Output the [X, Y] coordinate of the center of the cell containing the given text.  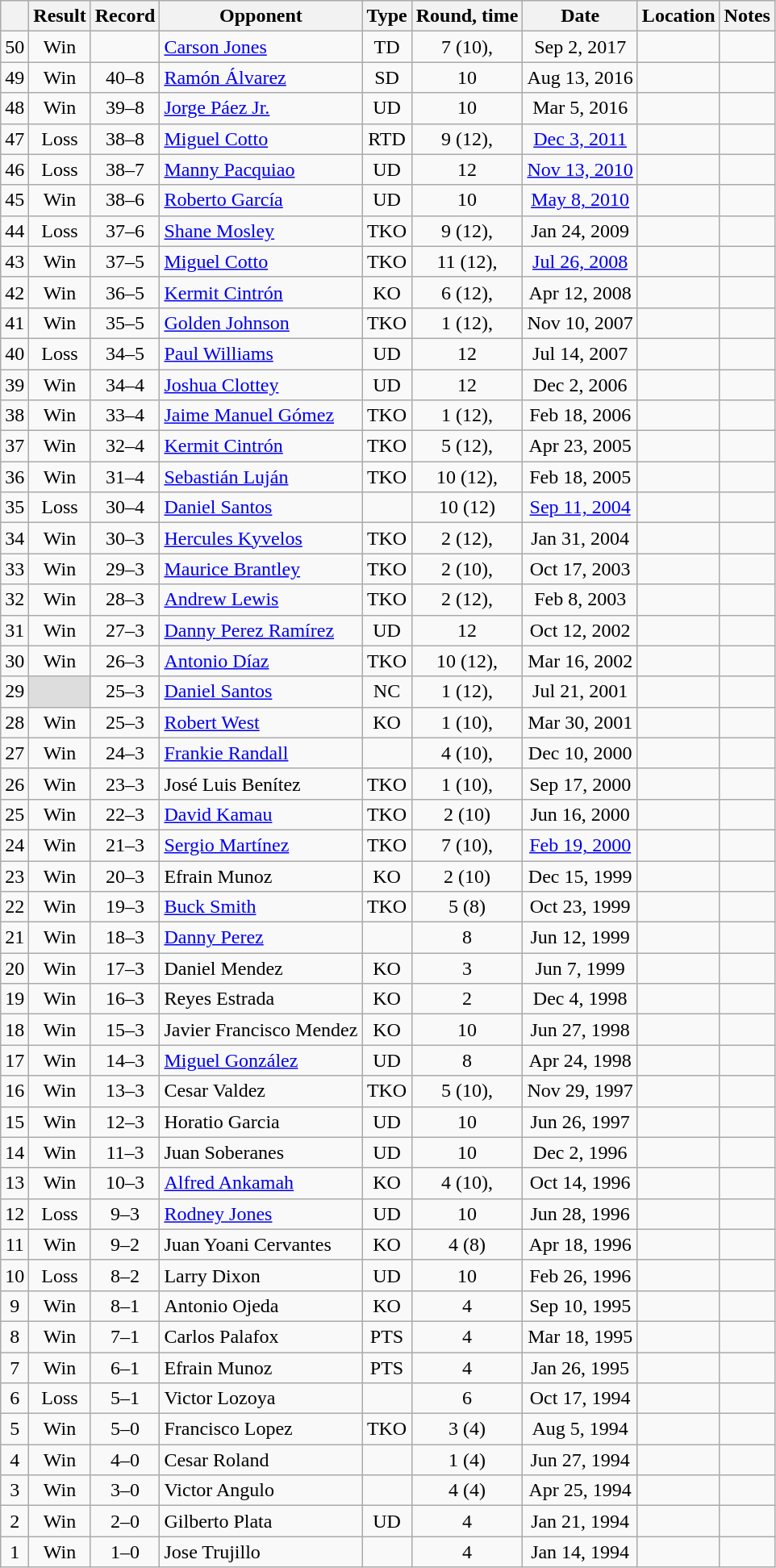
Hercules Kyvelos [261, 538]
36–5 [125, 292]
Robert West [261, 722]
Aug 13, 2016 [580, 77]
39 [15, 385]
34 [15, 538]
31 [15, 630]
Joshua Clottey [261, 385]
Jul 14, 2007 [580, 353]
3–0 [125, 1491]
Victor Angulo [261, 1491]
38–7 [125, 169]
Notes [747, 16]
Dec 15, 1999 [580, 876]
1 [15, 1552]
Daniel Mendez [261, 968]
Oct 23, 1999 [580, 907]
Apr 23, 2005 [580, 446]
Apr 25, 1994 [580, 1491]
Jun 12, 1999 [580, 938]
TD [387, 47]
14–3 [125, 1060]
Sebastián Luján [261, 477]
José Luis Benítez [261, 784]
Jan 14, 1994 [580, 1552]
May 8, 2010 [580, 200]
Dec 3, 2011 [580, 139]
20 [15, 968]
Danny Perez [261, 938]
15 [15, 1122]
13–3 [125, 1091]
39–8 [125, 108]
23 [15, 876]
24 [15, 845]
29–3 [125, 569]
8–2 [125, 1275]
1–0 [125, 1552]
Mar 5, 2016 [580, 108]
33 [15, 569]
Juan Soberanes [261, 1152]
37–5 [125, 261]
Round, time [467, 16]
1 (4) [467, 1460]
35–5 [125, 323]
Carson Jones [261, 47]
28 [15, 722]
Jun 27, 1994 [580, 1460]
RTD [387, 139]
6–1 [125, 1368]
4–0 [125, 1460]
10–3 [125, 1183]
4 (4) [467, 1491]
Jun 7, 1999 [580, 968]
Victor Lozoya [261, 1399]
20–3 [125, 876]
35 [15, 508]
Juan Yoani Cervantes [261, 1244]
Dec 10, 2000 [580, 753]
Larry Dixon [261, 1275]
24–3 [125, 753]
Dec 2, 2006 [580, 385]
Jul 26, 2008 [580, 261]
Jan 26, 1995 [580, 1368]
26–3 [125, 661]
Date [580, 16]
14 [15, 1152]
37 [15, 446]
Ramón Álvarez [261, 77]
Jan 21, 1994 [580, 1521]
48 [15, 108]
2 (10), [467, 569]
Mar 18, 1995 [580, 1336]
Antonio Díaz [261, 661]
Oct 17, 2003 [580, 569]
26 [15, 784]
18–3 [125, 938]
11–3 [125, 1152]
Cesar Roland [261, 1460]
30 [15, 661]
Rodney Jones [261, 1214]
42 [15, 292]
Golden Johnson [261, 323]
Aug 5, 1994 [580, 1429]
Apr 18, 1996 [580, 1244]
44 [15, 231]
Feb 8, 2003 [580, 600]
36 [15, 477]
13 [15, 1183]
Result [60, 16]
Feb 18, 2006 [580, 416]
46 [15, 169]
Jul 21, 2001 [580, 692]
34–5 [125, 353]
21 [15, 938]
Andrew Lewis [261, 600]
Type [387, 16]
Dec 4, 1998 [580, 999]
38–8 [125, 139]
19 [15, 999]
45 [15, 200]
33–4 [125, 416]
Oct 12, 2002 [580, 630]
Nov 29, 1997 [580, 1091]
Oct 17, 1994 [580, 1399]
5–0 [125, 1429]
Apr 24, 1998 [580, 1060]
Manny Pacquiao [261, 169]
6 (12), [467, 292]
5 (12), [467, 446]
NC [387, 692]
4 (8) [467, 1244]
25 [15, 814]
Mar 16, 2002 [580, 661]
23–3 [125, 784]
9–2 [125, 1244]
27 [15, 753]
29 [15, 692]
40 [15, 353]
5 [15, 1429]
34–4 [125, 385]
Nov 10, 2007 [580, 323]
Oct 14, 1996 [580, 1183]
10 (12) [467, 508]
11 (12), [467, 261]
37–6 [125, 231]
Opponent [261, 16]
Carlos Palafox [261, 1336]
28–3 [125, 600]
Francisco Lopez [261, 1429]
Miguel González [261, 1060]
Apr 12, 2008 [580, 292]
Jaime Manuel Gómez [261, 416]
Jun 27, 1998 [580, 1030]
5 (8) [467, 907]
Horatio Garcia [261, 1122]
31–4 [125, 477]
Sep 2, 2017 [580, 47]
Dec 2, 1996 [580, 1152]
12–3 [125, 1122]
17–3 [125, 968]
40–8 [125, 77]
Nov 13, 2010 [580, 169]
49 [15, 77]
Danny Perez Ramírez [261, 630]
Feb 26, 1996 [580, 1275]
Jun 16, 2000 [580, 814]
Cesar Valdez [261, 1091]
15–3 [125, 1030]
41 [15, 323]
Record [125, 16]
Jan 24, 2009 [580, 231]
Alfred Ankamah [261, 1183]
17 [15, 1060]
Shane Mosley [261, 231]
3 (4) [467, 1429]
Feb 19, 2000 [580, 845]
9 [15, 1306]
32–4 [125, 446]
38–6 [125, 200]
SD [387, 77]
38 [15, 416]
50 [15, 47]
7 [15, 1368]
22–3 [125, 814]
Jorge Páez Jr. [261, 108]
5–1 [125, 1399]
21–3 [125, 845]
Antonio Ojeda [261, 1306]
Javier Francisco Mendez [261, 1030]
Maurice Brantley [261, 569]
47 [15, 139]
Feb 18, 2005 [580, 477]
16 [15, 1091]
Sep 11, 2004 [580, 508]
Frankie Randall [261, 753]
9–3 [125, 1214]
18 [15, 1030]
30–4 [125, 508]
Reyes Estrada [261, 999]
22 [15, 907]
Sep 17, 2000 [580, 784]
19–3 [125, 907]
Location [678, 16]
11 [15, 1244]
8–1 [125, 1306]
30–3 [125, 538]
43 [15, 261]
Jun 28, 1996 [580, 1214]
27–3 [125, 630]
2–0 [125, 1521]
Gilberto Plata [261, 1521]
Roberto García [261, 200]
Buck Smith [261, 907]
32 [15, 600]
Paul Williams [261, 353]
7–1 [125, 1336]
16–3 [125, 999]
David Kamau [261, 814]
Sep 10, 1995 [580, 1306]
Jan 31, 2004 [580, 538]
Jose Trujillo [261, 1552]
5 (10), [467, 1091]
Mar 30, 2001 [580, 722]
Sergio Martínez [261, 845]
Jun 26, 1997 [580, 1122]
